Extract the [X, Y] coordinate from the center of the cell holding the provided text.  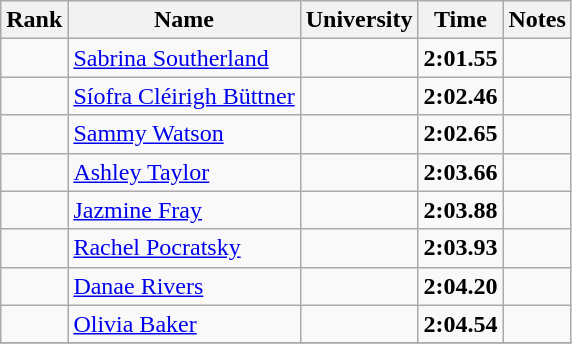
University [359, 20]
Olivia Baker [184, 324]
Notes [537, 20]
Jazmine Fray [184, 210]
2:01.55 [460, 58]
2:04.54 [460, 324]
Síofra Cléirigh Büttner [184, 96]
2:02.46 [460, 96]
Time [460, 20]
2:03.93 [460, 248]
2:03.66 [460, 172]
Sammy Watson [184, 134]
Name [184, 20]
Danae Rivers [184, 286]
Rank [34, 20]
Sabrina Southerland [184, 58]
Ashley Taylor [184, 172]
2:04.20 [460, 286]
Rachel Pocratsky [184, 248]
2:03.88 [460, 210]
2:02.65 [460, 134]
